Provide the (x, y) coordinate of the cell's center where the given text is located.  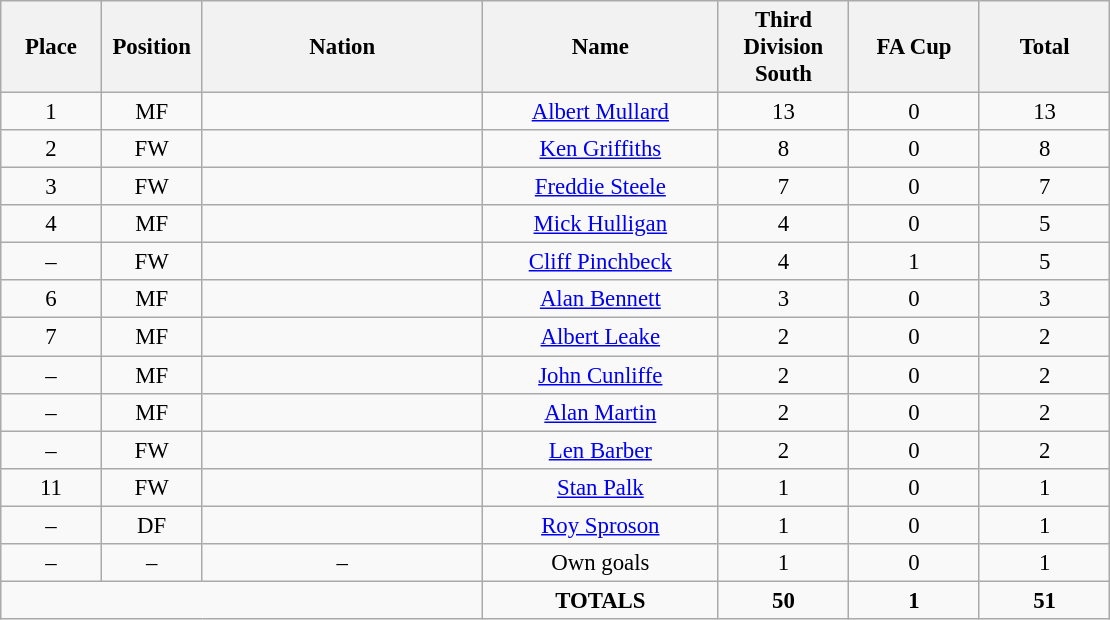
TOTALS (601, 600)
Albert Mullard (601, 112)
6 (52, 299)
Cliff Pinchbeck (601, 262)
11 (52, 487)
Len Barber (601, 450)
Total (1044, 47)
Albert Leake (601, 337)
51 (1044, 600)
Third Division South (784, 47)
Alan Bennett (601, 299)
DF (152, 525)
John Cunliffe (601, 375)
FA Cup (914, 47)
Roy Sproson (601, 525)
50 (784, 600)
Freddie Steele (601, 187)
Own goals (601, 563)
Place (52, 47)
Position (152, 47)
Alan Martin (601, 412)
Ken Griffiths (601, 149)
Name (601, 47)
Mick Hulligan (601, 224)
Stan Palk (601, 487)
Nation (342, 47)
